Identify which cell holds the provided text, then report its [X, Y] central coordinate. 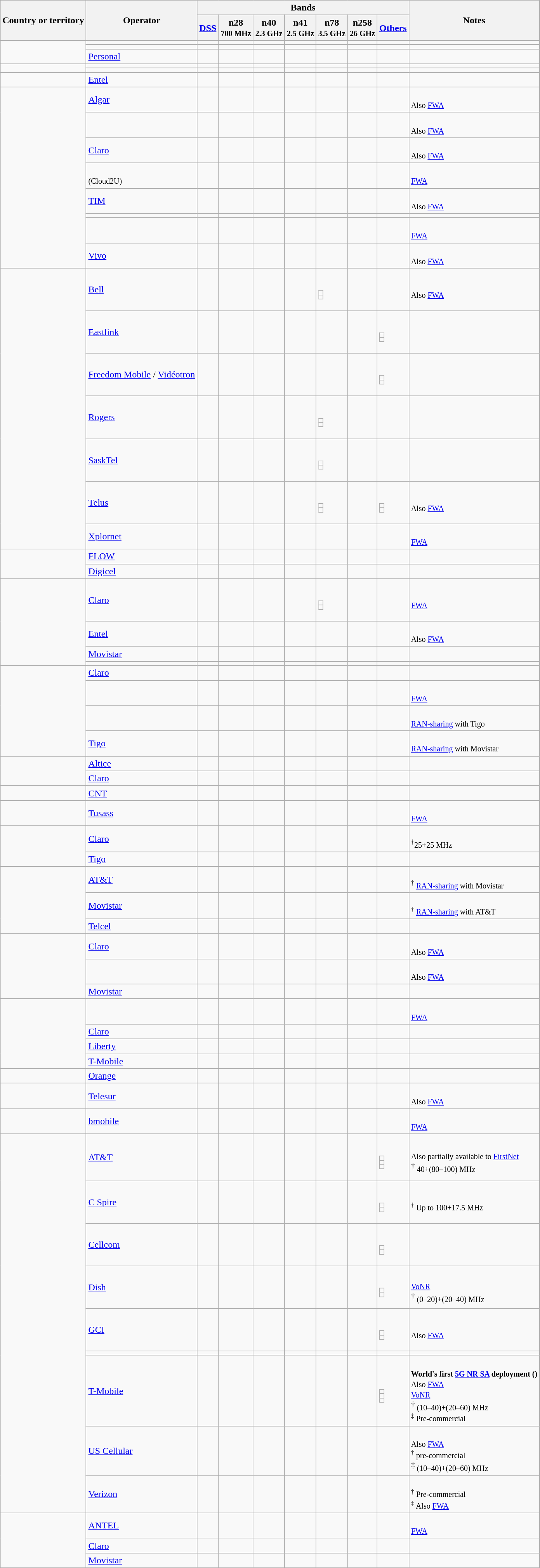
† Up to 100+17.5 MHz [474, 1202]
bmobile [142, 1121]
Others [393, 28]
Telus [142, 502]
Cellcom [142, 1245]
Also FWA† pre-commercial‡ (10–40)+(20–60) MHz [474, 1451]
ANTEL [142, 1525]
Altice [142, 763]
GCI [142, 1330]
Telesur [142, 1096]
CNT [142, 793]
n783.5 GHz [332, 28]
n402.3 GHz [269, 28]
US Cellular [142, 1451]
n412.5 GHz [300, 28]
Telcel [142, 926]
RAN-sharing with Movistar [474, 743]
Orange [142, 1076]
RAN-sharing with Tigo [474, 718]
C Spire [142, 1202]
Dish [142, 1287]
SaskTel [142, 460]
Digicel [142, 571]
World's first 5G NR SA deployment ()Also FWAVoNR† (10–40)+(20–60) MHz‡ Pre-commercial [474, 1391]
DSS [208, 28]
† Pre-commercial‡ Also FWA [474, 1494]
Bands [303, 8]
Country or territory [43, 20]
Notes [474, 20]
Verizon [142, 1494]
Xplornet [142, 537]
TIM [142, 200]
FLOW [142, 556]
n28700 MHz [236, 28]
†25+25 MHz [474, 839]
† RAN-sharing with Movistar [474, 880]
Freedom Mobile / Vidéotron [142, 375]
Eastlink [142, 332]
n25826 GHz [362, 28]
Operator [142, 20]
Rogers [142, 417]
Also partially available to FirstNet† 40+(80–100) MHz [474, 1157]
Personal [142, 56]
Algar [142, 99]
Tusass [142, 813]
Bell [142, 290]
† RAN-sharing with AT&T [474, 906]
Liberty [142, 1046]
VoNR† (0–20)+(20–40) MHz [474, 1287]
Vivo [142, 256]
(Cloud2U) [142, 176]
